Identify which cell holds the provided text, then report its [X, Y] central coordinate. 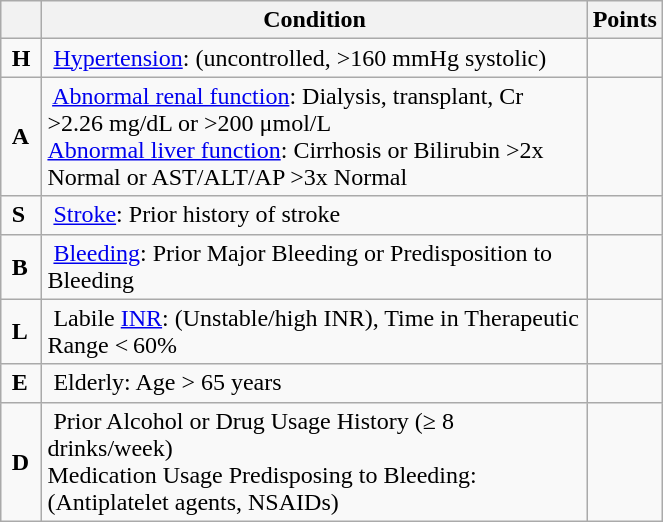
Points [624, 20]
Elderly: Age > 65 years [314, 383]
A [21, 136]
Labile INR: (Unstable/high INR), Time in Therapeutic Range < 60% [314, 332]
Prior Alcohol or Drug Usage History (≥ 8 drinks/week)Medication Usage Predisposing to Bleeding: (Antiplatelet agents, NSAIDs) [314, 462]
E [21, 383]
Bleeding: Prior Major Bleeding or Predisposition to Bleeding [314, 266]
S [21, 215]
Stroke: Prior history of stroke [314, 215]
B [21, 266]
Condition [314, 20]
H [21, 58]
L [21, 332]
D [21, 462]
Hypertension: (uncontrolled, >160 mmHg systolic) [314, 58]
